For the text-containing cell, return its midpoint in (x, y) coordinate format. 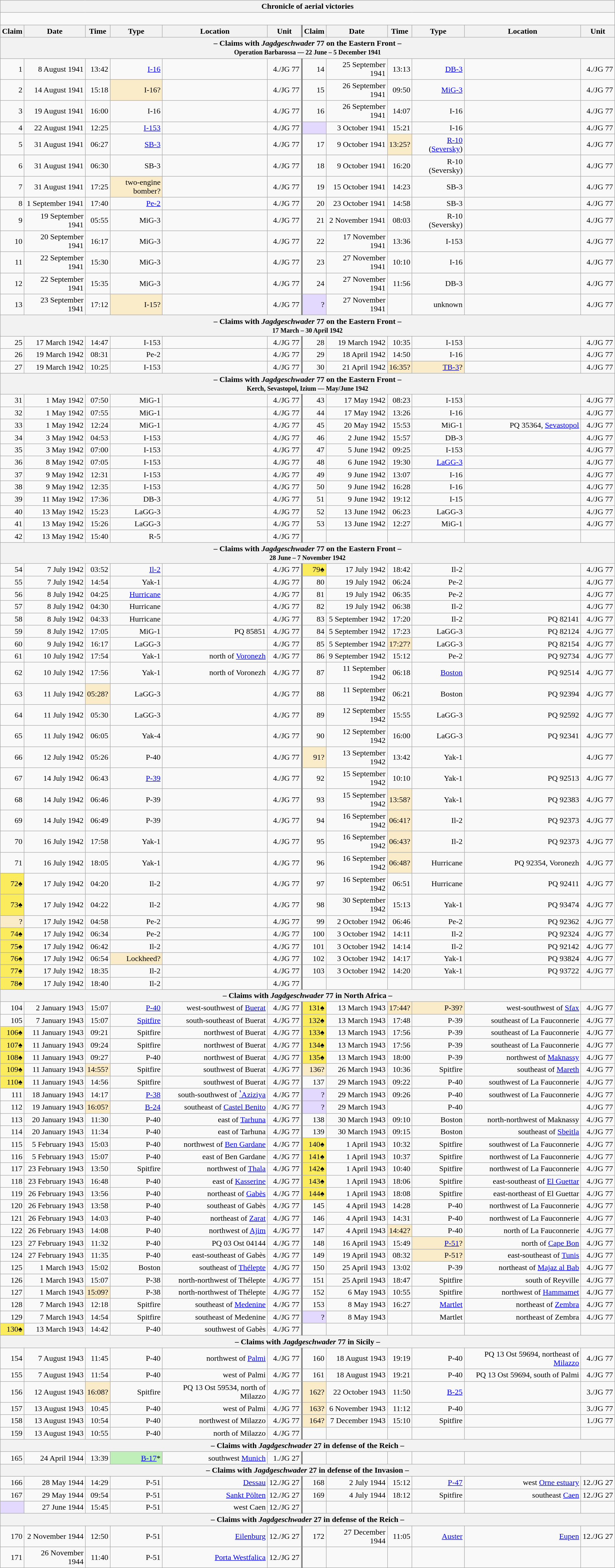
08:31 (98, 355)
155 (12, 1375)
15:02 (98, 1267)
12:50 (98, 1536)
2 July 1944 (357, 1482)
06:27 (98, 145)
5 (12, 145)
– Claims with Jagdgeschwader 27 in defense of the Invasion – (307, 1470)
112 (12, 1107)
west Caen (215, 1507)
south-southwest of ʽAziziya (215, 1095)
07:00 (98, 450)
11:12 (400, 1408)
29 May 1944 (54, 1495)
16:48 (98, 1181)
18:47 (400, 1280)
72♠ (12, 884)
PQ 13 Ost 59694, south of Palmi (522, 1375)
east of Kasserine (215, 1181)
153 (314, 1305)
09:25 (400, 450)
06:49 (98, 820)
06:23 (400, 512)
148 (314, 1243)
94 (314, 820)
06:42 (98, 946)
41 (12, 524)
Dessau (215, 1482)
Eilenburg (215, 1536)
08:32 (400, 1255)
119 (12, 1194)
PQ 92394 (522, 694)
14:58 (400, 203)
29 (314, 355)
107♠ (12, 1045)
147 (314, 1230)
Lockheed? (136, 958)
45 (314, 425)
123 (12, 1243)
PQ 82154 (522, 644)
152 (314, 1292)
142♠ (314, 1169)
17:44? (400, 1008)
26 March 1943 (357, 1070)
10:37 (400, 1157)
14:55? (98, 1070)
13:39 (98, 1458)
24 April 1944 (54, 1458)
PQ 92734 (522, 656)
162? (314, 1392)
11:34 (98, 1132)
15:23 (98, 512)
1 (12, 69)
149 (314, 1255)
05:55 (98, 220)
105 (12, 1020)
12:27 (400, 524)
TB-3? (438, 367)
3 October 1941 (357, 128)
2 (12, 90)
84 (314, 631)
14:28 (400, 1206)
17:27? (400, 644)
11 May 1942 (54, 499)
60 (12, 644)
91? (314, 757)
30 (314, 367)
B-17* (136, 1458)
139 (314, 1132)
17:12 (98, 305)
Sankt Pölten (215, 1495)
73♠ (12, 905)
9 September 1942 (357, 656)
10:45 (98, 1408)
14 (314, 69)
09:27 (98, 1057)
87 (314, 672)
21 (314, 220)
17:25 (98, 187)
14:08 (98, 1230)
38 (12, 487)
east-southeast of El Guettar (522, 1181)
PQ 92362 (522, 921)
8 (12, 203)
I-15 (438, 499)
129 (12, 1317)
09:21 (98, 1033)
10:32 (400, 1144)
164? (314, 1421)
76♠ (12, 958)
I-16? (136, 90)
southwest of Gabès (215, 1329)
southeast Caen (522, 1495)
10:36 (400, 1070)
6 November 1943 (357, 1408)
7 (12, 187)
southeast of Sbeitla (522, 1132)
108♠ (12, 1057)
04:20 (98, 884)
31 (12, 400)
133♠ (314, 1033)
16:08? (98, 1392)
southeast of Mareth (522, 1070)
30 September 1942 (357, 905)
53 (314, 524)
27 June 1944 (54, 1507)
120 (12, 1206)
PQ 92354, Voronezh (522, 862)
08:23 (400, 400)
14:11 (400, 934)
116 (12, 1157)
115 (12, 1144)
79♠ (314, 570)
16 (314, 111)
09:15 (400, 1132)
15:55 (400, 715)
PQ 92383 (522, 800)
PQ 03 Ost 04144 (215, 1243)
97 (314, 884)
09:26 (400, 1095)
47 (314, 450)
109♠ (12, 1070)
51 (314, 499)
12 (12, 283)
east of Ben Gardane (215, 1157)
R-5 (136, 536)
161 (314, 1375)
05:30 (98, 715)
19 January 1943 (54, 1107)
17:36 (98, 499)
128 (12, 1305)
09:24 (98, 1045)
PQ 93474 (522, 905)
07:55 (98, 413)
150 (314, 1267)
– Claims with Jagdgeschwader 77 in North Africa – (307, 996)
34 (12, 437)
9 July 1942 (54, 644)
17:20 (400, 619)
15:35 (98, 283)
14:31 (400, 1218)
15:57 (400, 437)
16 April 1943 (357, 1243)
23 October 1941 (357, 203)
17:54 (98, 656)
28 May 1944 (54, 1482)
86 (314, 656)
2 October 1942 (357, 921)
northwest of Hammamet (522, 1292)
15 (314, 90)
15:09? (98, 1292)
13:25? (400, 145)
126 (12, 1280)
west-southwest of Buerat (215, 1008)
20 September 1941 (54, 241)
110♠ (12, 1082)
5 June 1942 (357, 450)
81 (314, 594)
11:56 (400, 283)
15 October 1941 (357, 187)
northwest of Milazzo (215, 1421)
15:03 (98, 1144)
49 (314, 474)
13:36 (400, 241)
11:54 (98, 1375)
southwest Munich (215, 1458)
– Claims with Jagdgeschwader 77 on the Eastern Front – Kerch, Sevastopol, Izium — May/June 1942 (307, 384)
northeast of Majaz al Bab (522, 1267)
18:08 (400, 1194)
26 November 1944 (54, 1558)
northwest of Ben Gardane (215, 1144)
13:07 (400, 474)
22 August 1941 (54, 128)
57 (12, 607)
85 (314, 644)
14:23 (400, 187)
northwest of Maknassy (522, 1057)
71 (12, 862)
northeast of Zarat (215, 1218)
PQ 82124 (522, 631)
04:33 (98, 619)
14:29 (98, 1482)
10:40 (400, 1169)
19:19 (400, 1359)
11:30 (98, 1120)
157 (12, 1408)
09:22 (400, 1082)
PQ 93722 (522, 971)
13:50 (98, 1169)
17:05 (98, 631)
B-24 (136, 1107)
northwest of Thala (215, 1169)
06:54 (98, 958)
04:22 (98, 905)
PQ 85851 (215, 631)
13:26 (400, 413)
18:40 (98, 983)
25 September 1941 (357, 69)
52 (314, 512)
16:20 (400, 165)
1 September 1941 (54, 203)
09:54 (98, 1495)
03:52 (98, 570)
05:26 (98, 757)
08:03 (400, 220)
Yak-4 (136, 736)
19:12 (400, 499)
14:20 (400, 971)
north of Milazzo (215, 1433)
146 (314, 1218)
I-15? (136, 305)
98 (314, 905)
PQ 13 Ost 59694, northeast of Milazzo (522, 1359)
40 (12, 512)
99 (314, 921)
117 (12, 1169)
16:27 (400, 1305)
134♠ (314, 1045)
10:25 (98, 367)
19 April 1943 (357, 1255)
06:38 (400, 607)
68 (12, 800)
northeast of Gabès (215, 1194)
east-northeast of El Guettar (522, 1194)
12:31 (98, 474)
36 (12, 462)
2 January 1943 (54, 1008)
11:32 (98, 1243)
169 (314, 1495)
15:13 (400, 905)
17 March 1942 (54, 342)
74♠ (12, 934)
two-engine bomber? (136, 187)
27 December 1944 (357, 1536)
22 October 1943 (357, 1392)
06:48? (400, 862)
14:56 (98, 1082)
south-southeast of Buerat (215, 1020)
96 (314, 862)
west-southwest of Sfax (522, 1008)
06:43? (400, 842)
19 September 1941 (54, 220)
23 September 1941 (54, 305)
14:07 (400, 111)
06:35 (400, 594)
64 (12, 715)
04:58 (98, 921)
69 (12, 820)
PQ 13 Ost 59534, north of Milazzo (215, 1392)
83 (314, 619)
north-northwest of Maknassy (522, 1120)
15:45 (98, 1507)
18:42 (400, 570)
14:42 (98, 1329)
151 (314, 1280)
7 January 1943 (54, 1020)
63 (12, 694)
42 (12, 536)
113 (12, 1120)
06:41? (400, 820)
7 December 1943 (357, 1421)
15:53 (400, 425)
05:28? (98, 694)
50 (314, 487)
135♠ (314, 1057)
14:42? (400, 1230)
06:30 (98, 165)
122 (12, 1230)
75♠ (12, 946)
163? (314, 1408)
1./JG 77 (598, 1421)
172 (314, 1536)
southeast of Thélepte (215, 1267)
11:35 (98, 1255)
2 November 1941 (357, 220)
56 (12, 594)
154 (12, 1359)
Porta Westfalica (215, 1558)
55 (12, 582)
26 (12, 355)
12:24 (98, 425)
46 (314, 437)
11:45 (98, 1359)
07:05 (98, 462)
66 (12, 757)
Auster (438, 1536)
62 (12, 672)
80 (314, 582)
160 (314, 1359)
06:24 (400, 582)
127 (12, 1292)
18 January 1943 (54, 1095)
20 (314, 203)
19:21 (400, 1375)
39 (12, 499)
90 (314, 736)
15:40 (98, 536)
18 (314, 165)
44 (314, 413)
P-39? (438, 1008)
north of Cape Bon (522, 1243)
101 (314, 946)
22 (314, 241)
19 August 1941 (54, 111)
14:47 (98, 342)
PQ 82141 (522, 619)
170 (12, 1536)
17:23 (400, 631)
17:40 (98, 203)
138 (314, 1120)
Chronicle of aerial victories (307, 6)
18:35 (98, 971)
18:00 (400, 1057)
B-25 (438, 1392)
92 (314, 778)
104 (12, 1008)
78♠ (12, 983)
18:12 (400, 1495)
106♠ (12, 1033)
09:10 (400, 1120)
southeast of Castel Benito (215, 1107)
15:26 (98, 524)
32 (12, 413)
– Claims with Jagdgeschwader 77 on the Eastern Front –17 March – 30 April 1942 (307, 326)
140♠ (314, 1144)
12 July 1942 (54, 757)
111 (12, 1095)
125 (12, 1267)
82 (314, 607)
18:06 (400, 1181)
PQ 92324 (522, 934)
6 (12, 165)
14:50 (400, 355)
PQ 92513 (522, 778)
6 May 1943 (357, 1292)
145 (314, 1206)
58 (12, 619)
06:43 (98, 778)
17 (314, 145)
89 (314, 715)
12:25 (98, 128)
15:30 (98, 263)
west Orne estuary (522, 1482)
15:18 (98, 90)
35 (12, 450)
70 (12, 842)
PQ 92142 (522, 946)
131♠ (314, 1008)
PQ 92411 (522, 884)
east-southeast of Gabès (215, 1255)
17 November 1941 (357, 241)
P-47 (438, 1482)
10 (12, 241)
13:58 (98, 1206)
09:50 (400, 90)
1./JG 27 (284, 1458)
6 June 1942 (357, 462)
3 (12, 111)
25 (12, 342)
100 (314, 934)
171 (12, 1558)
144♠ (314, 1194)
2 June 1942 (357, 437)
13:02 (400, 1267)
11:40 (98, 1558)
102 (314, 958)
14 August 1941 (54, 90)
14:03 (98, 1218)
121 (12, 1218)
132♠ (314, 1020)
07:50 (98, 400)
37 (12, 474)
59 (12, 631)
124 (12, 1255)
24 (314, 283)
158 (12, 1421)
95 (314, 842)
114 (12, 1132)
13 (12, 305)
16:28 (400, 487)
17:48 (400, 1020)
159 (12, 1433)
04:30 (98, 607)
10:35 (400, 342)
unknown (438, 305)
137 (314, 1082)
13:13 (400, 69)
67 (12, 778)
130♠ (12, 1329)
61 (12, 656)
4 (12, 128)
12:18 (98, 1305)
12:35 (98, 487)
21 April 1942 (357, 367)
northwest of Palmi (215, 1359)
18 April 1942 (357, 355)
141♠ (314, 1157)
northwest of Ajim (215, 1230)
15:21 (400, 128)
11:50 (400, 1392)
103 (314, 971)
13 September 1942 (357, 757)
PQ 35364, Sevastopol (522, 425)
118 (12, 1181)
23 (314, 263)
north of La Fauconnerie (522, 1230)
PQ 92514 (522, 672)
11:05 (400, 1536)
27 (12, 367)
04:25 (98, 594)
167 (12, 1495)
20 May 1942 (357, 425)
10:54 (98, 1421)
PQ 92592 (522, 715)
15:49 (400, 1243)
136? (314, 1070)
17:58 (98, 842)
93 (314, 800)
43 (314, 400)
19 (314, 187)
65 (12, 736)
15:10 (400, 1421)
13:56 (98, 1194)
– Claims with Jagdgeschwader 77 in Sicily – (307, 1342)
Eupen (522, 1536)
48 (314, 462)
east-southeast of Tunis (522, 1255)
88 (314, 694)
54 (12, 570)
11 (12, 263)
9 (12, 220)
16:05? (98, 1107)
PQ 92341 (522, 736)
28 (314, 342)
156 (12, 1392)
– Claims with Jagdgeschwader 77 on the Eastern Front –Operation Barbarossa — 22 June – 5 December 1941 (307, 48)
33 (12, 425)
2 November 1944 (54, 1536)
8 August 1941 (54, 69)
06:51 (400, 884)
16:35? (400, 367)
06:18 (400, 672)
77♠ (12, 971)
165 (12, 1458)
04:53 (98, 437)
06:05 (98, 736)
8 May 1942 (54, 462)
south of Reyville (522, 1280)
19:30 (400, 462)
– Claims with Jagdgeschwader 77 on the Eastern Front –28 June – 7 November 1942 (307, 553)
southeast of Gabès (215, 1206)
166 (12, 1482)
PQ 93824 (522, 958)
12 August 1943 (54, 1392)
4 July 1944 (357, 1495)
06:34 (98, 934)
06:21 (400, 694)
168 (314, 1482)
143♠ (314, 1181)
14:14 (400, 946)
13:58? (400, 800)
18:05 (98, 862)
